Scan for the cell matching the given text and deliver its [X, Y] coordinate at center. 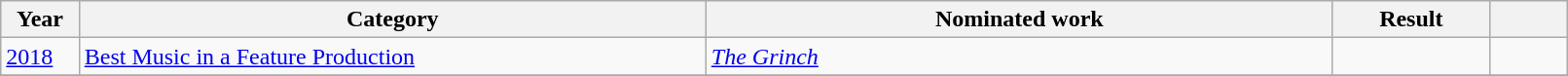
The Grinch [1019, 57]
Category [392, 19]
2018 [40, 57]
Year [40, 19]
Result [1411, 19]
Nominated work [1019, 19]
Best Music in a Feature Production [392, 57]
